Extract the (X, Y) coordinate from the center of the cell holding the provided text.  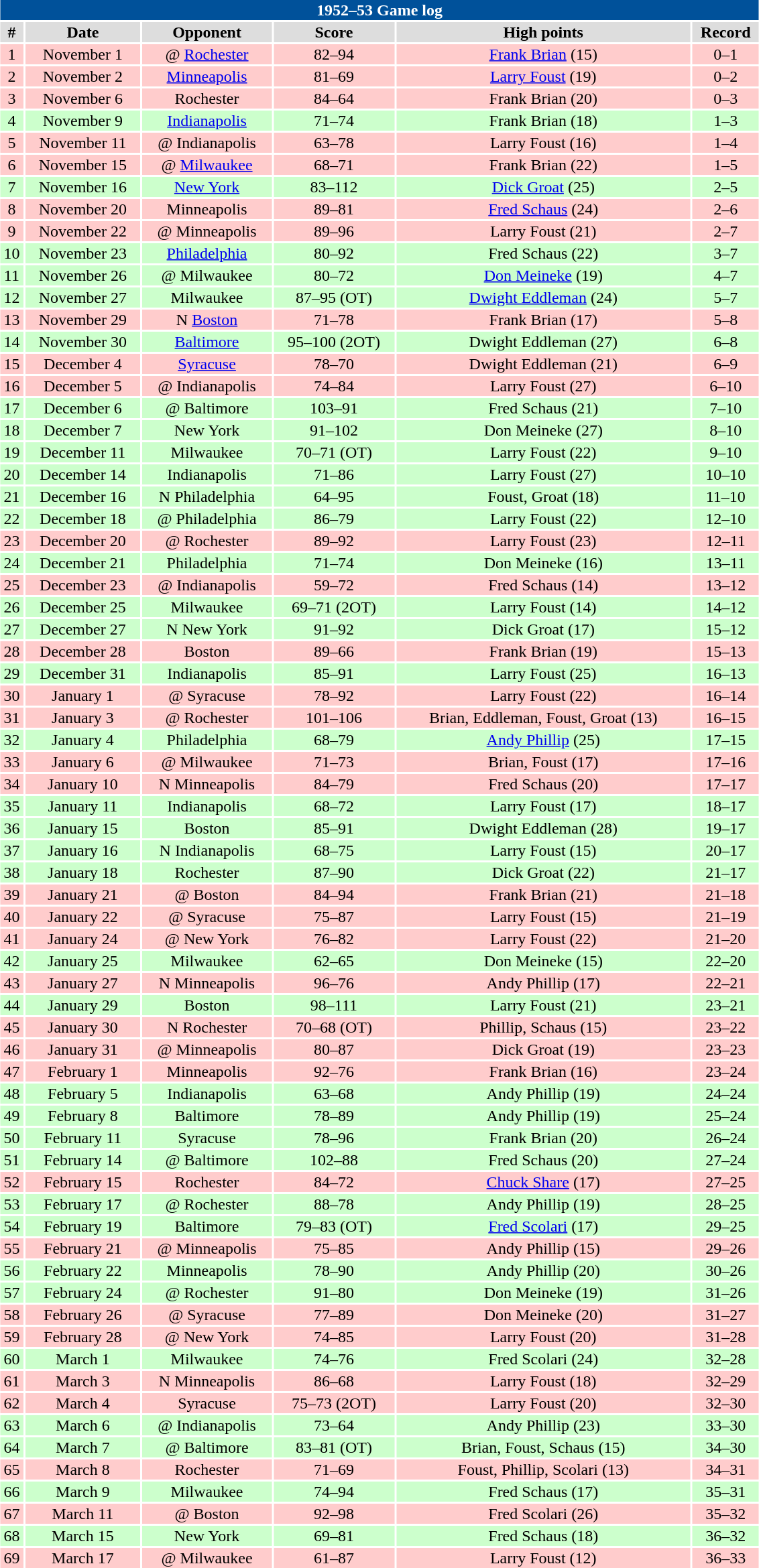
8 (11, 209)
36–32 (725, 1536)
Dick Groat (19) (543, 1049)
102–88 (334, 1160)
Date (83, 32)
70–68 (OT) (334, 1027)
31 (11, 718)
69–71 (2OT) (334, 607)
21–17 (725, 872)
December 11 (83, 452)
79–83 (OT) (334, 1226)
31–28 (725, 1337)
59–72 (334, 585)
32–29 (725, 1381)
December 14 (83, 474)
Frank Brian (18) (543, 121)
20 (11, 474)
Don Meineke (27) (543, 430)
13–11 (725, 563)
Andy Phillip (20) (543, 1270)
Fred Scolari (17) (543, 1226)
26 (11, 607)
61 (11, 1381)
37 (11, 850)
5–8 (725, 320)
November 11 (83, 143)
November 26 (83, 275)
December 23 (83, 585)
Foust, Groat (18) (543, 497)
5–7 (725, 298)
N New York (207, 629)
27 (11, 629)
103–91 (334, 408)
5 (11, 143)
1 (11, 54)
21–20 (725, 939)
6 (11, 165)
Frank Brian (19) (543, 651)
89–92 (334, 541)
3 (11, 99)
Fred Scolari (24) (543, 1359)
69 (11, 1558)
November 30 (83, 342)
30–26 (725, 1270)
51 (11, 1160)
66 (11, 1492)
February 24 (83, 1293)
35–32 (725, 1514)
9–10 (725, 452)
33–30 (725, 1425)
January 16 (83, 850)
November 22 (83, 231)
Larry Foust (14) (543, 607)
19 (11, 452)
78–90 (334, 1270)
February 5 (83, 1094)
89–96 (334, 231)
February 11 (83, 1138)
17–15 (725, 740)
88–78 (334, 1204)
March 1 (83, 1359)
50 (11, 1138)
1952–53 Game log (379, 10)
27–24 (725, 1160)
26–24 (725, 1138)
75–87 (334, 917)
December 16 (83, 497)
81–69 (334, 76)
Fred Schaus (17) (543, 1492)
Fred Schaus (21) (543, 408)
57 (11, 1293)
November 20 (83, 209)
0–3 (725, 99)
2 (11, 76)
61–87 (334, 1558)
101–106 (334, 718)
68 (11, 1536)
64 (11, 1447)
8–10 (725, 430)
68–71 (334, 165)
November 2 (83, 76)
87–90 (334, 872)
24–24 (725, 1094)
73–64 (334, 1425)
29 (11, 673)
84–64 (334, 99)
23–22 (725, 1027)
January 6 (83, 762)
58 (11, 1315)
68–79 (334, 740)
78–96 (334, 1138)
80–92 (334, 253)
86–68 (334, 1381)
January 24 (83, 939)
Fred Schaus (14) (543, 585)
February 15 (83, 1182)
12–10 (725, 519)
83–112 (334, 187)
46 (11, 1049)
Frank Brian (15) (543, 54)
32 (11, 740)
83–81 (OT) (334, 1447)
49 (11, 1116)
Andy Phillip (15) (543, 1248)
39 (11, 895)
2–7 (725, 231)
91–102 (334, 430)
Fred Schaus (18) (543, 1536)
Larry Foust (18) (543, 1381)
74–84 (334, 386)
4 (11, 121)
28–25 (725, 1204)
23 (11, 541)
Dwight Eddleman (27) (543, 342)
63 (11, 1425)
35–31 (725, 1492)
January 25 (83, 961)
January 15 (83, 828)
Foust, Phillip, Scolari (13) (543, 1469)
80–72 (334, 275)
24 (11, 563)
N Philadelphia (207, 497)
31–27 (725, 1315)
January 4 (83, 740)
January 22 (83, 917)
Andy Phillip (17) (543, 983)
34–31 (725, 1469)
34–30 (725, 1447)
98–111 (334, 1005)
2–5 (725, 187)
78–92 (334, 696)
February 1 (83, 1071)
40 (11, 917)
Andy Phillip (23) (543, 1425)
89–81 (334, 209)
68–72 (334, 806)
17–16 (725, 762)
60 (11, 1359)
16 (11, 386)
30 (11, 696)
December 25 (83, 607)
January 29 (83, 1005)
16–15 (725, 718)
22 (11, 519)
63–78 (334, 143)
March 6 (83, 1425)
43 (11, 983)
Dwight Eddleman (24) (543, 298)
February 26 (83, 1315)
64–95 (334, 497)
Larry Foust (23) (543, 541)
Brian, Eddleman, Foust, Groat (13) (543, 718)
6–9 (725, 364)
January 1 (83, 696)
Fred Scolari (26) (543, 1514)
December 7 (83, 430)
21–18 (725, 895)
Larry Foust (16) (543, 143)
November 23 (83, 253)
December 27 (83, 629)
45 (11, 1027)
November 29 (83, 320)
91–80 (334, 1293)
18–17 (725, 806)
Fred Schaus (24) (543, 209)
84–94 (334, 895)
15–13 (725, 651)
Score (334, 32)
Larry Foust (12) (543, 1558)
10–10 (725, 474)
86–79 (334, 519)
69–81 (334, 1536)
62 (11, 1403)
68–75 (334, 850)
62–65 (334, 961)
12–11 (725, 541)
November 6 (83, 99)
Opponent (207, 32)
March 7 (83, 1447)
February 14 (83, 1160)
19–17 (725, 828)
23–23 (725, 1049)
29–25 (725, 1226)
54 (11, 1226)
November 9 (83, 121)
42 (11, 961)
41 (11, 939)
1–3 (725, 121)
Don Meineke (15) (543, 961)
84–79 (334, 784)
92–76 (334, 1071)
92–98 (334, 1514)
Dwight Eddleman (21) (543, 364)
75–73 (2OT) (334, 1403)
67 (11, 1514)
Dick Groat (25) (543, 187)
23–24 (725, 1071)
November 1 (83, 54)
74–94 (334, 1492)
N Indianapolis (207, 850)
6–8 (725, 342)
February 22 (83, 1270)
12 (11, 298)
Frank Brian (17) (543, 320)
14 (11, 342)
15 (11, 364)
March 17 (83, 1558)
7–10 (725, 408)
Fred Schaus (22) (543, 253)
Chuck Share (17) (543, 1182)
77–89 (334, 1315)
78–89 (334, 1116)
N Rochester (207, 1027)
38 (11, 872)
3–7 (725, 253)
Larry Foust (19) (543, 76)
13 (11, 320)
29–26 (725, 1248)
13–12 (725, 585)
1–5 (725, 165)
December 20 (83, 541)
32–30 (725, 1403)
December 6 (83, 408)
February 8 (83, 1116)
December 5 (83, 386)
December 4 (83, 364)
November 15 (83, 165)
February 28 (83, 1337)
January 27 (83, 983)
High points (543, 32)
18 (11, 430)
Record (725, 32)
52 (11, 1182)
0–1 (725, 54)
17–17 (725, 784)
4–7 (725, 275)
65 (11, 1469)
44 (11, 1005)
February 21 (83, 1248)
27–25 (725, 1182)
December 28 (83, 651)
Larry Foust (25) (543, 673)
91–92 (334, 629)
55 (11, 1248)
76–82 (334, 939)
December 21 (83, 563)
February 19 (83, 1226)
47 (11, 1071)
January 30 (83, 1027)
56 (11, 1270)
21–19 (725, 917)
84–72 (334, 1182)
21 (11, 497)
January 21 (83, 895)
16–14 (725, 696)
33 (11, 762)
16–13 (725, 673)
Frank Brian (22) (543, 165)
82–94 (334, 54)
January 31 (83, 1049)
48 (11, 1094)
32–28 (725, 1359)
63–68 (334, 1094)
March 3 (83, 1381)
Larry Foust (17) (543, 806)
34 (11, 784)
November 27 (83, 298)
53 (11, 1204)
15–12 (725, 629)
10 (11, 253)
71–78 (334, 320)
Dwight Eddleman (28) (543, 828)
Dick Groat (22) (543, 872)
January 11 (83, 806)
0–2 (725, 76)
78–70 (334, 364)
March 8 (83, 1469)
Frank Brian (16) (543, 1071)
December 18 (83, 519)
March 4 (83, 1403)
71–73 (334, 762)
January 10 (83, 784)
Dick Groat (17) (543, 629)
March 15 (83, 1536)
6–10 (725, 386)
@ Philadelphia (207, 519)
23–21 (725, 1005)
80–87 (334, 1049)
N Boston (207, 320)
28 (11, 651)
22–20 (725, 961)
Brian, Foust, Schaus (15) (543, 1447)
# (11, 32)
36–33 (725, 1558)
9 (11, 231)
17 (11, 408)
March 11 (83, 1514)
11–10 (725, 497)
74–76 (334, 1359)
74–85 (334, 1337)
14–12 (725, 607)
87–95 (OT) (334, 298)
Don Meineke (20) (543, 1315)
7 (11, 187)
Phillip, Schaus (15) (543, 1027)
Frank Brian (21) (543, 895)
Brian, Foust (17) (543, 762)
89–66 (334, 651)
1–4 (725, 143)
20–17 (725, 850)
31–26 (725, 1293)
11 (11, 275)
71–69 (334, 1469)
February 17 (83, 1204)
25 (11, 585)
22–21 (725, 983)
Andy Phillip (25) (543, 740)
71–86 (334, 474)
70–71 (OT) (334, 452)
95–100 (2OT) (334, 342)
75–85 (334, 1248)
March 9 (83, 1492)
2–6 (725, 209)
November 16 (83, 187)
December 31 (83, 673)
January 3 (83, 718)
36 (11, 828)
35 (11, 806)
59 (11, 1337)
January 18 (83, 872)
96–76 (334, 983)
25–24 (725, 1116)
Don Meineke (16) (543, 563)
